From the cell containing the given text, extract its center point as (X, Y) coordinate. 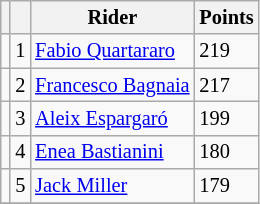
219 (226, 51)
217 (226, 85)
3 (20, 118)
Points (226, 17)
Enea Bastianini (112, 152)
Rider (112, 17)
Fabio Quartararo (112, 51)
5 (20, 186)
180 (226, 152)
Aleix Espargaró (112, 118)
1 (20, 51)
Jack Miller (112, 186)
Francesco Bagnaia (112, 85)
199 (226, 118)
179 (226, 186)
4 (20, 152)
2 (20, 85)
